Scan for the cell matching the given text and deliver its [x, y] coordinate at center. 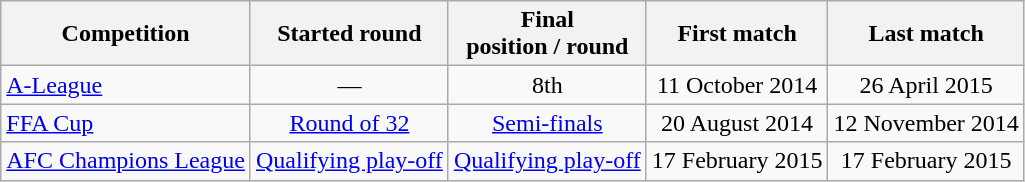
Last match [926, 34]
A-League [126, 85]
11 October 2014 [737, 85]
12 November 2014 [926, 123]
Round of 32 [349, 123]
Started round [349, 34]
8th [547, 85]
First match [737, 34]
Semi-finals [547, 123]
Final position / round [547, 34]
26 April 2015 [926, 85]
— [349, 85]
20 August 2014 [737, 123]
Competition [126, 34]
AFC Champions League [126, 161]
FFA Cup [126, 123]
